Output the (X, Y) coordinate of the center of the cell containing the given text.  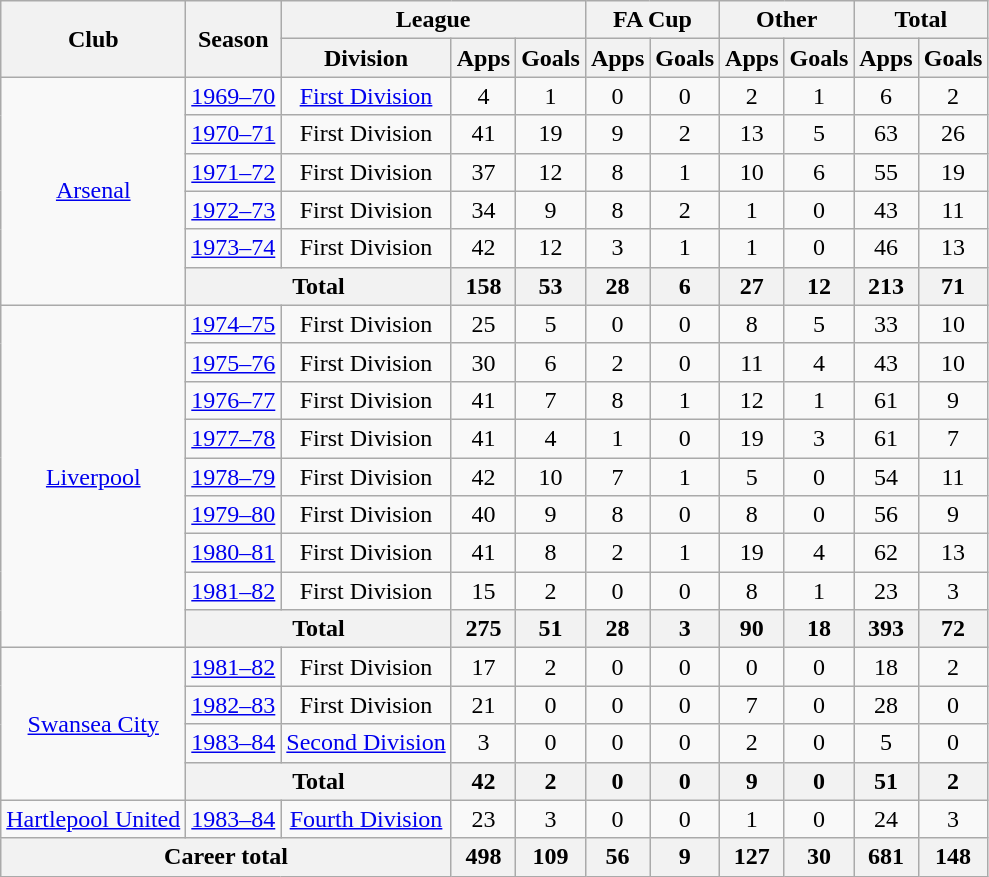
393 (886, 629)
62 (886, 553)
213 (886, 286)
34 (483, 210)
158 (483, 286)
1969–70 (234, 96)
498 (483, 857)
Fourth Division (366, 819)
55 (886, 172)
33 (886, 324)
Club (94, 39)
54 (886, 477)
46 (886, 248)
Swansea City (94, 724)
Second Division (366, 743)
Other (787, 20)
681 (886, 857)
1972–73 (234, 210)
1973–74 (234, 248)
1977–78 (234, 438)
148 (953, 857)
37 (483, 172)
Season (234, 39)
Hartlepool United (94, 819)
1974–75 (234, 324)
1979–80 (234, 515)
24 (886, 819)
1978–79 (234, 477)
72 (953, 629)
FA Cup (652, 20)
26 (953, 134)
27 (752, 286)
Career total (226, 857)
63 (886, 134)
15 (483, 591)
1980–81 (234, 553)
25 (483, 324)
53 (551, 286)
League (434, 20)
Arsenal (94, 191)
1982–83 (234, 705)
1970–71 (234, 134)
1976–77 (234, 400)
127 (752, 857)
40 (483, 515)
1971–72 (234, 172)
275 (483, 629)
1975–76 (234, 362)
Liverpool (94, 476)
21 (483, 705)
Division (366, 58)
17 (483, 667)
71 (953, 286)
90 (752, 629)
109 (551, 857)
